Pinpoint the cell where the given text exists, returning its (x, y) midpoint coordinate. 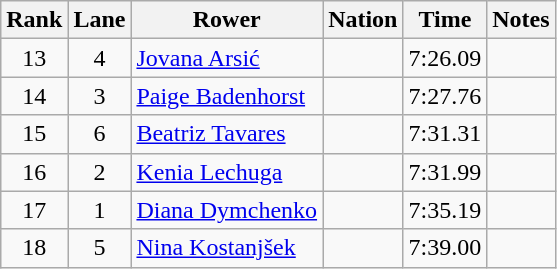
4 (100, 58)
16 (34, 172)
15 (34, 134)
Rower (227, 20)
5 (100, 248)
14 (34, 96)
Kenia Lechuga (227, 172)
Beatriz Tavares (227, 134)
3 (100, 96)
Paige Badenhorst (227, 96)
7:27.76 (445, 96)
Nation (363, 20)
18 (34, 248)
2 (100, 172)
Nina Kostanjšek (227, 248)
Jovana Arsić (227, 58)
Diana Dymchenko (227, 210)
Notes (521, 20)
6 (100, 134)
1 (100, 210)
Time (445, 20)
7:26.09 (445, 58)
Lane (100, 20)
7:39.00 (445, 248)
7:31.31 (445, 134)
7:31.99 (445, 172)
7:35.19 (445, 210)
13 (34, 58)
Rank (34, 20)
17 (34, 210)
